Locate the cell with the specified text and output its [x, y] center coordinate. 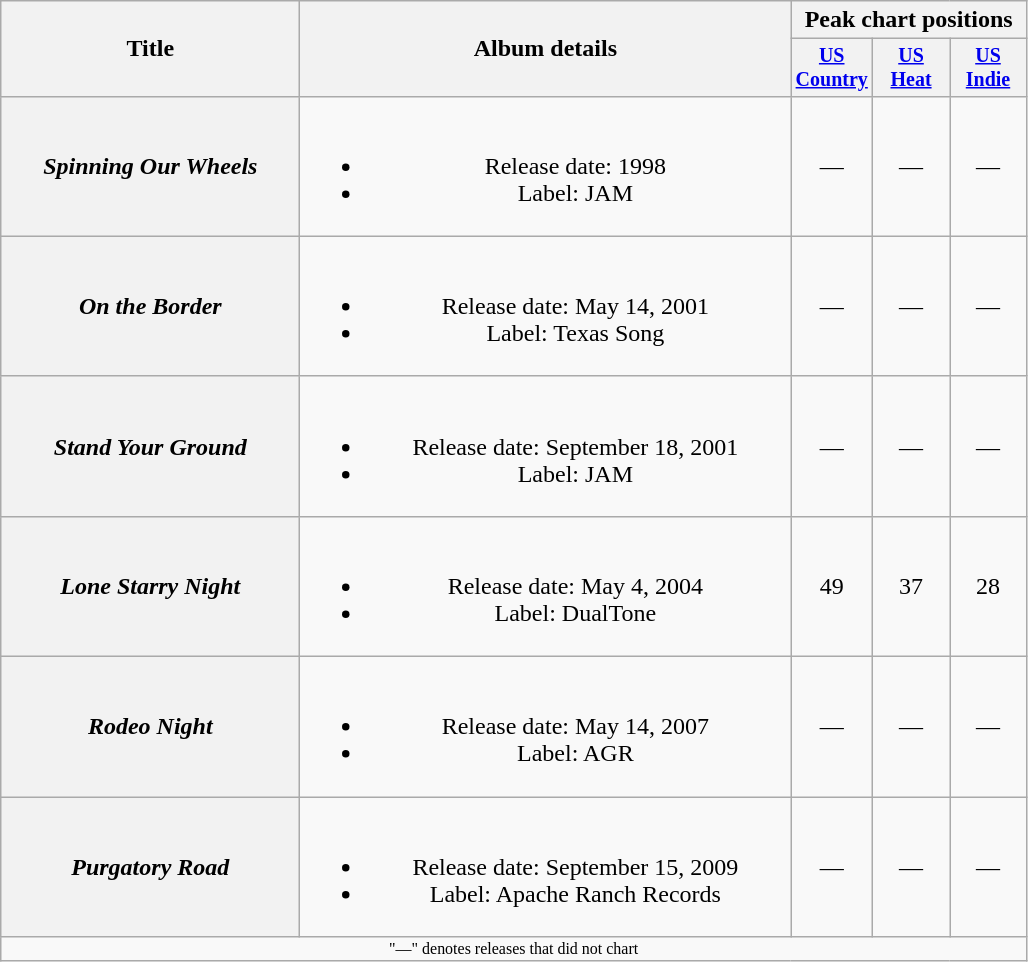
Release date: September 18, 2001Label: JAM [546, 446]
Release date: May 4, 2004Label: DualTone [546, 586]
28 [988, 586]
On the Border [150, 306]
Rodeo Night [150, 727]
Lone Starry Night [150, 586]
"—" denotes releases that did not chart [514, 949]
Release date: 1998Label: JAM [546, 166]
Stand Your Ground [150, 446]
Release date: May 14, 2001Label: Texas Song [546, 306]
Peak chart positions [909, 20]
Release date: September 15, 2009Label: Apache Ranch Records [546, 867]
49 [832, 586]
Album details [546, 49]
Purgatory Road [150, 867]
37 [912, 586]
Title [150, 49]
Spinning Our Wheels [150, 166]
US Heat [912, 68]
US Indie [988, 68]
US Country [832, 68]
Release date: May 14, 2007Label: AGR [546, 727]
